Search for the cell housing the specified text and yield its [x, y] center coordinate. 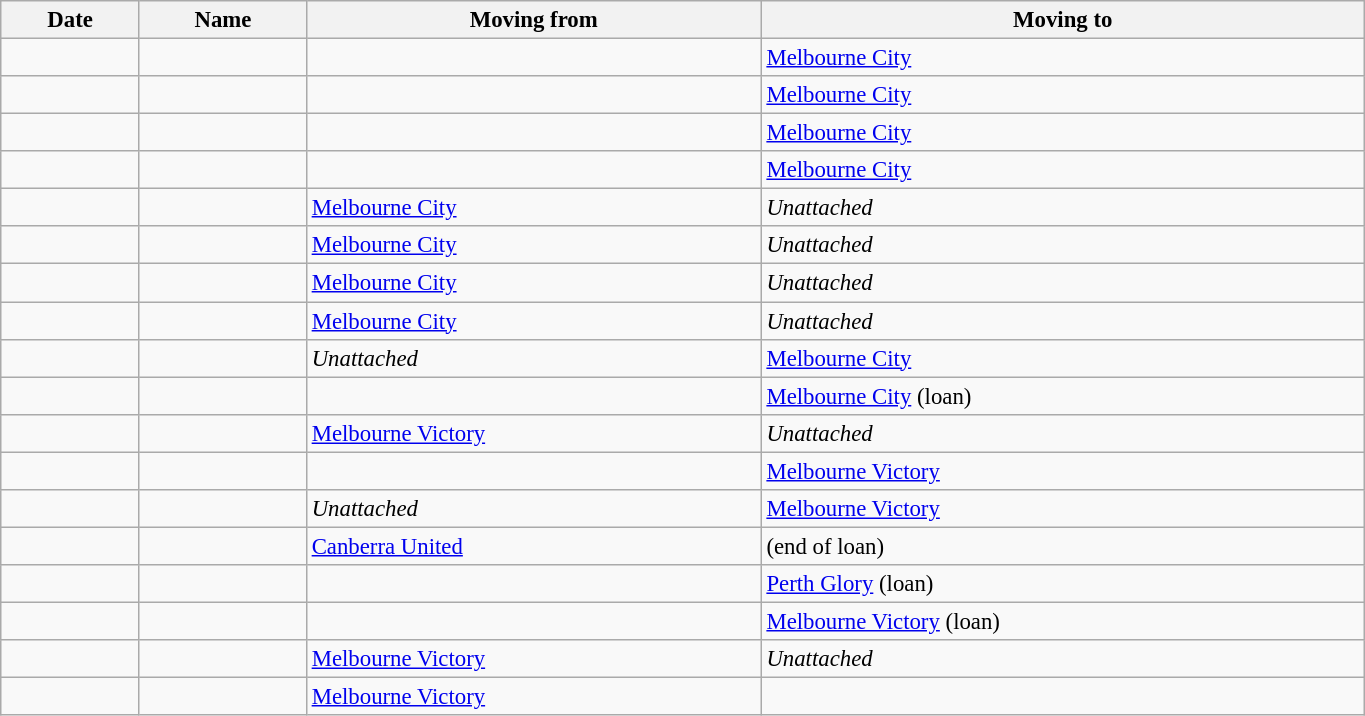
Melbourne Victory (loan) [1062, 621]
Date [70, 20]
Perth Glory (loan) [1062, 584]
Moving to [1062, 20]
(end of loan) [1062, 546]
Canberra United [534, 546]
Moving from [534, 20]
Melbourne City (loan) [1062, 396]
Name [222, 20]
